Find where the given text appears and provide that cell's center as [X, Y] coordinate. 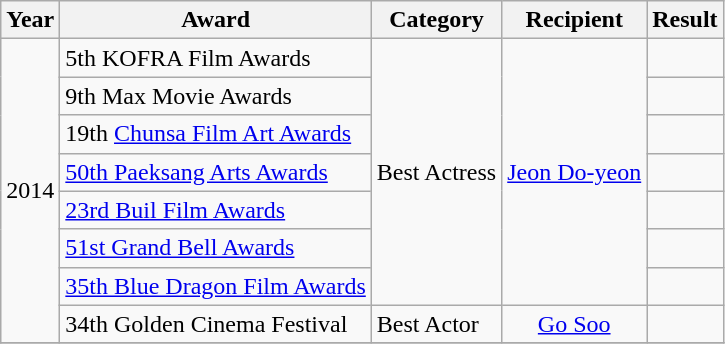
51st Grand Bell Awards [216, 248]
Jeon Do-yeon [574, 172]
50th Paeksang Arts Awards [216, 172]
Go Soo [574, 324]
35th Blue Dragon Film Awards [216, 286]
Year [30, 20]
2014 [30, 191]
34th Golden Cinema Festival [216, 324]
Result [685, 20]
Best Actress [436, 172]
23rd Buil Film Awards [216, 210]
9th Max Movie Awards [216, 96]
Recipient [574, 20]
Best Actor [436, 324]
19th Chunsa Film Art Awards [216, 134]
5th KOFRA Film Awards [216, 58]
Category [436, 20]
Award [216, 20]
